Output the [x, y] coordinate of the center of the cell containing the given text.  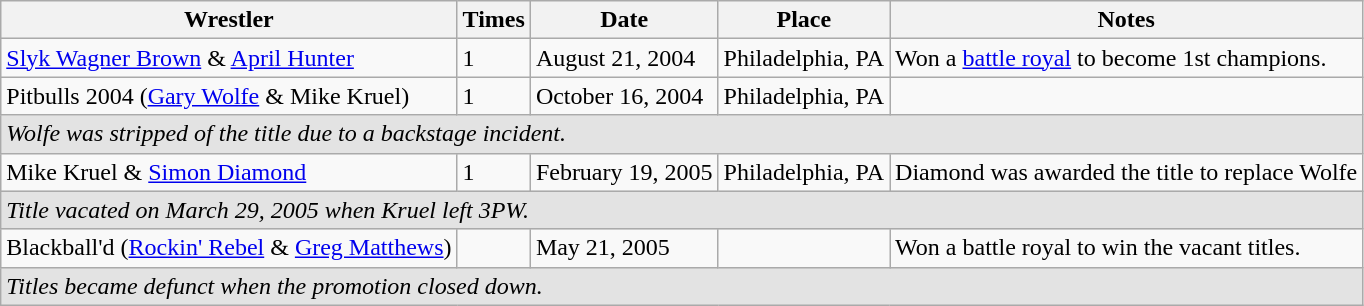
Title vacated on March 29, 2005 when Kruel left 3PW. [682, 210]
Titles became defunct when the promotion closed down. [682, 286]
Wolfe was stripped of the title due to a backstage incident. [682, 134]
May 21, 2005 [624, 248]
Blackball'd (Rockin' Rebel & Greg Matthews) [229, 248]
Times [494, 20]
Place [804, 20]
Won a battle royal to become 1st champions. [1126, 58]
Date [624, 20]
Pitbulls 2004 (Gary Wolfe & Mike Kruel) [229, 96]
Mike Kruel & Simon Diamond [229, 172]
Slyk Wagner Brown & April Hunter [229, 58]
Wrestler [229, 20]
Notes [1126, 20]
August 21, 2004 [624, 58]
October 16, 2004 [624, 96]
Won a battle royal to win the vacant titles. [1126, 248]
February 19, 2005 [624, 172]
Diamond was awarded the title to replace Wolfe [1126, 172]
